Output the (X, Y) coordinate of the center of the cell containing the given text.  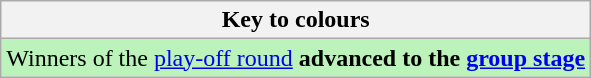
Winners of the play-off round advanced to the group stage (296, 58)
Key to colours (296, 20)
